For the text-containing cell, return its midpoint in [x, y] coordinate format. 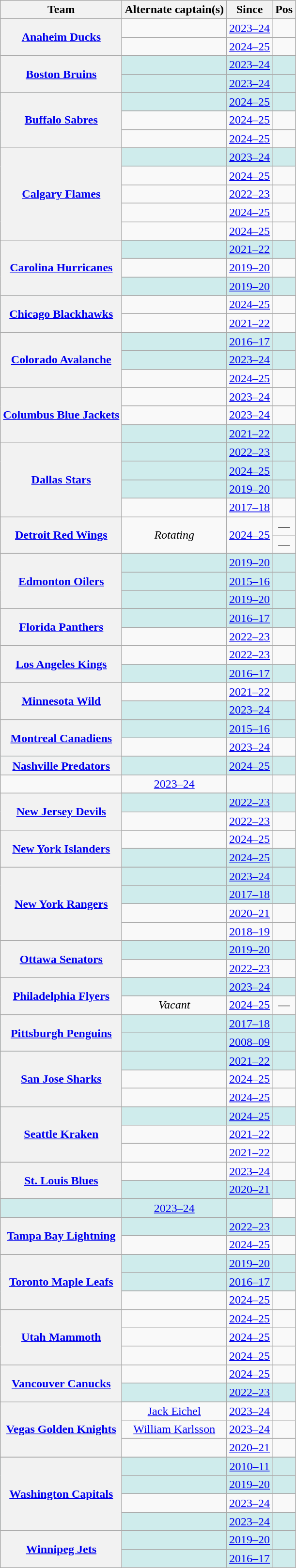
Edmonton Oilers [61, 581]
Florida Panthers [61, 627]
Anaheim Ducks [61, 37]
New York Islanders [61, 849]
Los Angeles Kings [61, 664]
Colorado Avalanche [61, 360]
Montreal Canadiens [61, 738]
Minnesota Wild [61, 701]
Chicago Blackhawks [61, 314]
Calgary Flames [61, 194]
2010–11 [250, 1466]
Alternate captain(s) [174, 10]
Vancouver Canucks [61, 1383]
Winnipeg Jets [61, 1549]
Boston Bruins [61, 74]
Jack Eichel [174, 1411]
Ottawa Senators [61, 959]
Team [61, 10]
Washington Capitals [61, 1494]
2008–09 [250, 1042]
Dallas Stars [61, 480]
Nashville Predators [61, 765]
2018–19 [250, 931]
Since [250, 10]
Pittsburgh Penguins [61, 1033]
New Jersey Devils [61, 811]
Vegas Golden Knights [61, 1429]
Pos [284, 10]
Vacant [174, 1005]
Utah Mammoth [61, 1337]
Rotating [174, 535]
Seattle Kraken [61, 1134]
Detroit Red Wings [61, 535]
Buffalo Sabres [61, 120]
St. Louis Blues [61, 1180]
San Jose Sharks [61, 1079]
New York Rangers [61, 904]
Columbus Blue Jackets [61, 415]
Toronto Maple Leafs [61, 1282]
William Karlsson [174, 1429]
Carolina Hurricanes [61, 268]
Philadelphia Flyers [61, 996]
Tampa Bay Lightning [61, 1236]
